Locate the cell with the specified text and output its (X, Y) center coordinate. 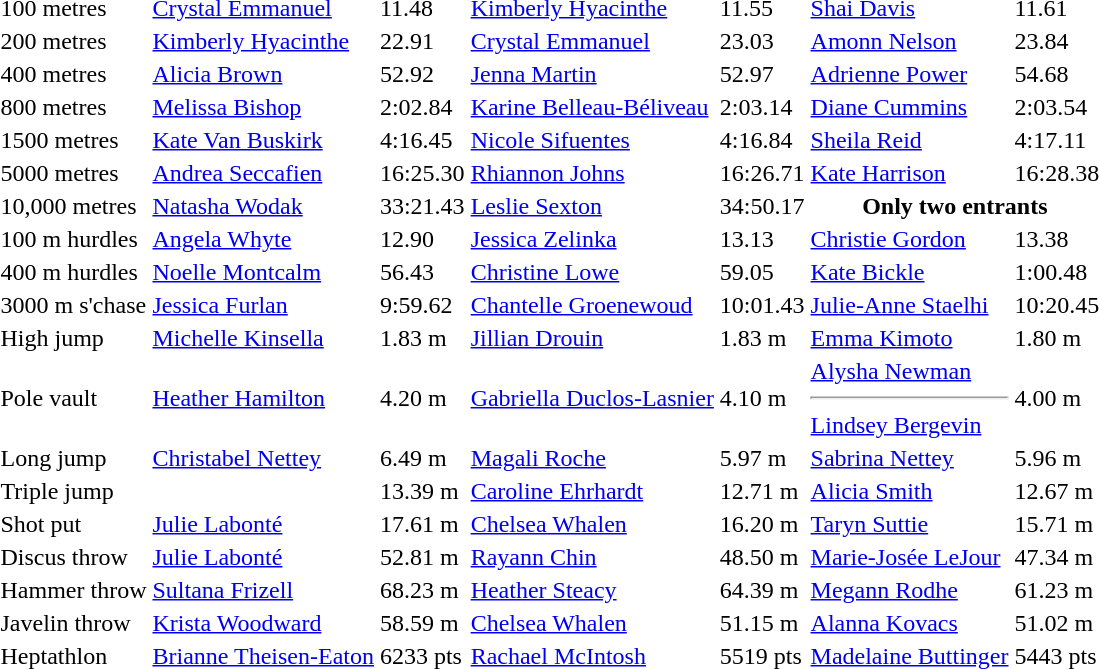
12.71 m (762, 491)
Crystal Emmanuel (592, 41)
2:03.14 (762, 107)
68.23 m (422, 590)
Kate Van Buskirk (263, 140)
23.03 (762, 41)
Jessica Zelinka (592, 239)
Jessica Furlan (263, 305)
2:02.84 (422, 107)
5.97 m (762, 458)
Sabrina Nettey (910, 458)
Heather Steacy (592, 590)
48.50 m (762, 557)
52.92 (422, 74)
Kate Harrison (910, 173)
Marie-Josée LeJour (910, 557)
Emma Kimoto (910, 338)
4:16.45 (422, 140)
Krista Woodward (263, 623)
52.81 m (422, 557)
Rhiannon Johns (592, 173)
Leslie Sexton (592, 206)
Christie Gordon (910, 239)
Christine Lowe (592, 272)
Melissa Bishop (263, 107)
16:26.71 (762, 173)
Andrea Seccafien (263, 173)
Adrienne Power (910, 74)
Kate Bickle (910, 272)
Angela Whyte (263, 239)
52.97 (762, 74)
Taryn Suttie (910, 524)
17.61 m (422, 524)
Gabriella Duclos-Lasnier (592, 398)
Alysha NewmanLindsey Bergevin (910, 398)
51.15 m (762, 623)
Michelle Kinsella (263, 338)
58.59 m (422, 623)
16:25.30 (422, 173)
Alicia Smith (910, 491)
33:21.43 (422, 206)
Caroline Ehrhardt (592, 491)
Karine Belleau-Béliveau (592, 107)
56.43 (422, 272)
13.13 (762, 239)
Christabel Nettey (263, 458)
Natasha Wodak (263, 206)
Kimberly Hyacinthe (263, 41)
Noelle Montcalm (263, 272)
Julie-Anne Staelhi (910, 305)
Jillian Drouin (592, 338)
59.05 (762, 272)
12.90 (422, 239)
Megann Rodhe (910, 590)
Nicole Sifuentes (592, 140)
Alicia Brown (263, 74)
13.39 m (422, 491)
Rayann Chin (592, 557)
Alanna Kovacs (910, 623)
Sheila Reid (910, 140)
Chantelle Groenewoud (592, 305)
4:16.84 (762, 140)
Heather Hamilton (263, 398)
Sultana Frizell (263, 590)
9:59.62 (422, 305)
6.49 m (422, 458)
4.10 m (762, 398)
22.91 (422, 41)
16.20 m (762, 524)
Jenna Martin (592, 74)
Magali Roche (592, 458)
Diane Cummins (910, 107)
34:50.17 (762, 206)
10:01.43 (762, 305)
64.39 m (762, 590)
4.20 m (422, 398)
Amonn Nelson (910, 41)
